Find where the given text appears and provide that cell's center as (X, Y) coordinate. 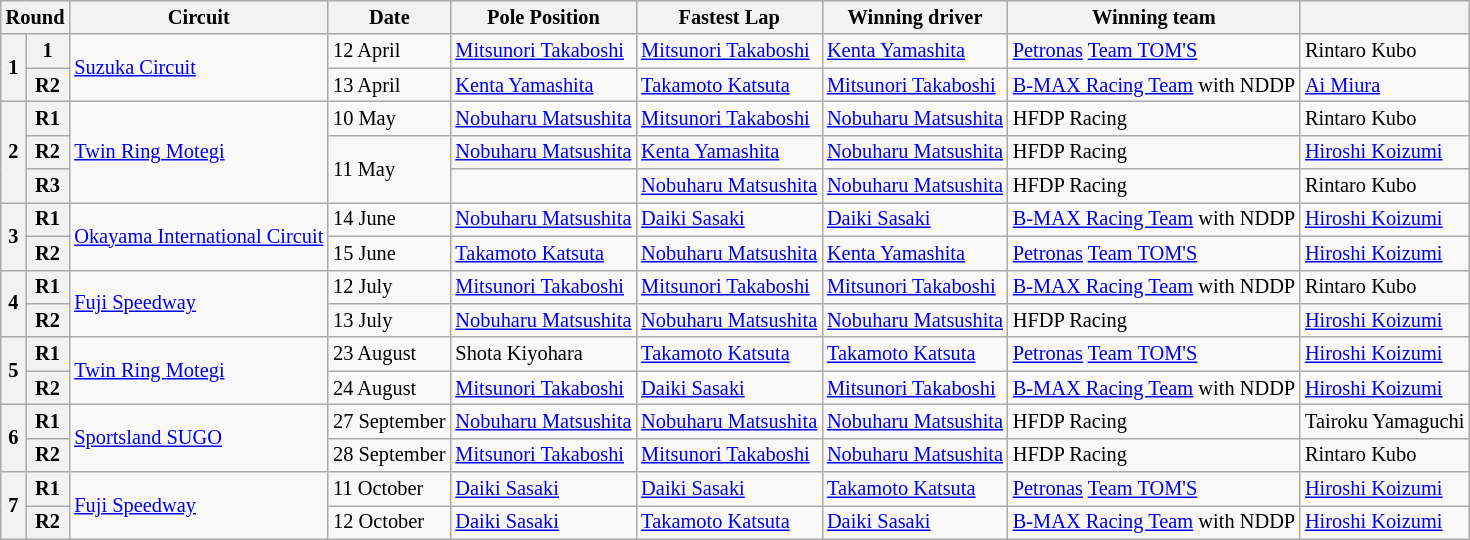
Okayama International Circuit (198, 236)
2 (14, 152)
12 October (389, 522)
R3 (48, 186)
Date (389, 17)
12 July (389, 287)
12 April (389, 51)
4 (14, 304)
15 June (389, 253)
Sportsland SUGO (198, 438)
7 (14, 506)
13 April (389, 85)
Shota Kiyohara (543, 354)
11 May (389, 168)
24 August (389, 388)
27 September (389, 421)
5 (14, 370)
11 October (389, 489)
Tairoku Yamaguchi (1384, 421)
28 September (389, 455)
Winning driver (915, 17)
Ai Miura (1384, 85)
6 (14, 438)
10 May (389, 118)
23 August (389, 354)
13 July (389, 320)
Suzuka Circuit (198, 68)
Circuit (198, 17)
3 (14, 236)
Winning team (1154, 17)
Fastest Lap (729, 17)
14 June (389, 219)
Round (36, 17)
Pole Position (543, 17)
